Find where the given text appears and provide that cell's center as (X, Y) coordinate. 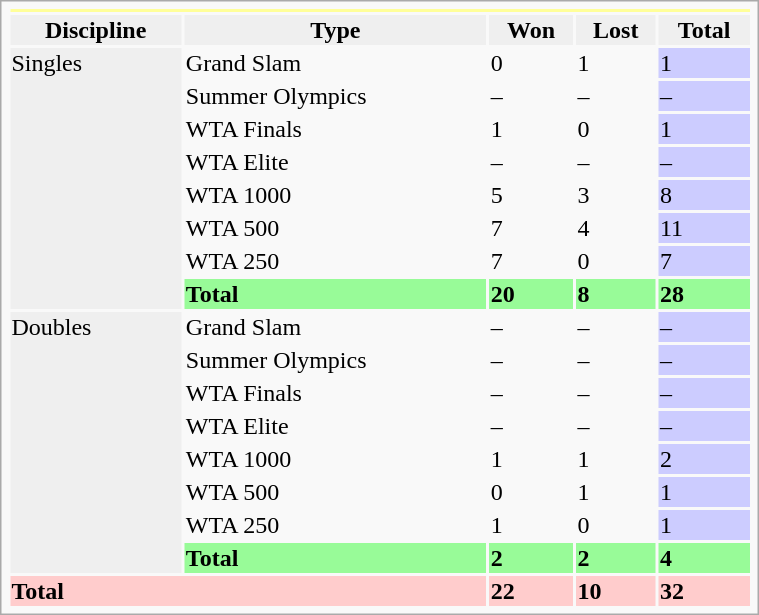
11 (704, 228)
20 (531, 294)
32 (704, 591)
22 (531, 591)
Won (531, 30)
10 (616, 591)
Type (335, 30)
Singles (96, 178)
5 (531, 195)
Lost (616, 30)
3 (616, 195)
Discipline (96, 30)
28 (704, 294)
Doubles (96, 442)
